Scan for the cell matching the given text and deliver its [x, y] coordinate at center. 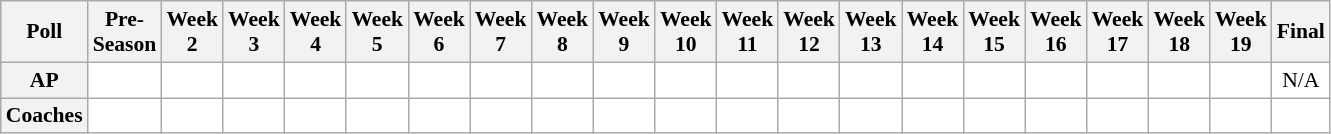
Week17 [1118, 32]
Pre-Season [125, 32]
Week2 [192, 32]
Week19 [1241, 32]
Week9 [624, 32]
Week13 [871, 32]
Week7 [501, 32]
Coaches [44, 116]
Week8 [562, 32]
Week11 [748, 32]
N/A [1301, 80]
Final [1301, 32]
Week14 [933, 32]
Week12 [809, 32]
Week4 [316, 32]
Week3 [254, 32]
Week5 [377, 32]
AP [44, 80]
Week15 [994, 32]
Week18 [1179, 32]
Week6 [439, 32]
Week16 [1056, 32]
Poll [44, 32]
Week10 [686, 32]
